For the text-containing cell, return its midpoint in [X, Y] coordinate format. 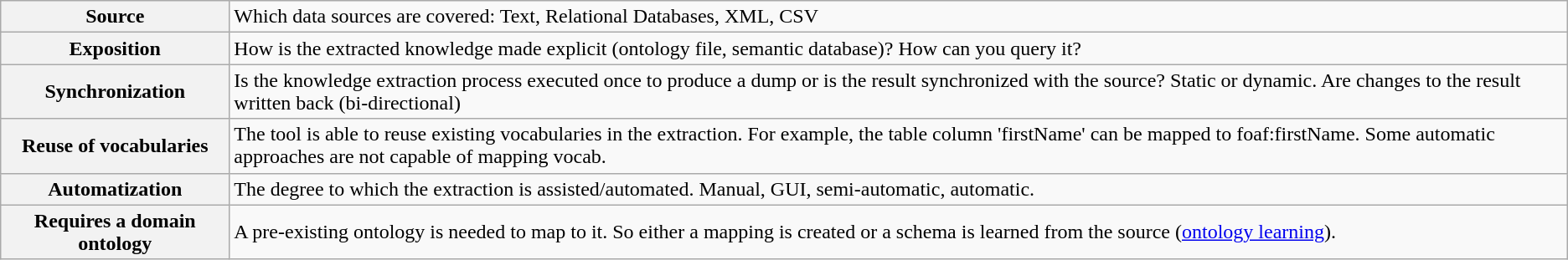
A pre-existing ontology is needed to map to it. So either a mapping is created or a schema is learned from the source (ontology learning). [898, 232]
How is the extracted knowledge made explicit (ontology file, semantic database)? How can you query it? [898, 48]
Reuse of vocabularies [116, 145]
Which data sources are covered: Text, Relational Databases, XML, CSV [898, 17]
Source [116, 17]
Synchronization [116, 92]
The degree to which the extraction is assisted/automated. Manual, GUI, semi-automatic, automatic. [898, 189]
Requires a domain ontology [116, 232]
Exposition [116, 48]
Automatization [116, 189]
